Pinpoint the cell where the given text exists, returning its [x, y] midpoint coordinate. 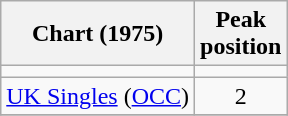
Peakposition [241, 34]
UK Singles (OCC) [98, 96]
Chart (1975) [98, 34]
2 [241, 96]
